Return (x, y) of the center of cell containing provided text 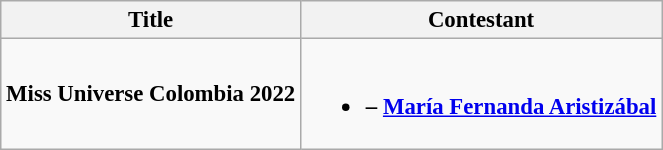
Contestant (482, 20)
Title (151, 20)
Miss Universe Colombia 2022 (151, 94)
– María Fernanda Aristizábal (482, 94)
